Locate the cell with the specified text and output its [x, y] center coordinate. 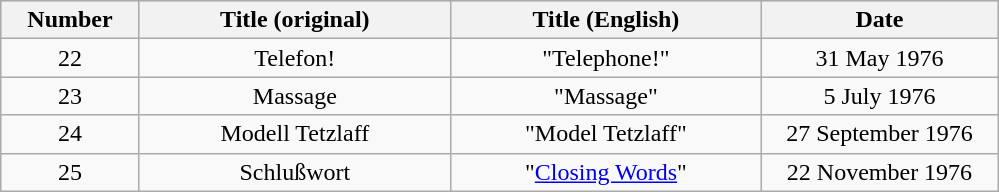
22 November 1976 [879, 172]
23 [70, 96]
Telefon! [294, 58]
Number [70, 20]
22 [70, 58]
5 July 1976 [879, 96]
"Telephone!" [606, 58]
Modell Tetzlaff [294, 134]
"Model Tetzlaff" [606, 134]
Massage [294, 96]
"Massage" [606, 96]
27 September 1976 [879, 134]
Title (English) [606, 20]
31 May 1976 [879, 58]
Title (original) [294, 20]
Schlußwort [294, 172]
"Closing Words" [606, 172]
Date [879, 20]
24 [70, 134]
25 [70, 172]
